Extract the [X, Y] coordinate from the center of the cell holding the provided text.  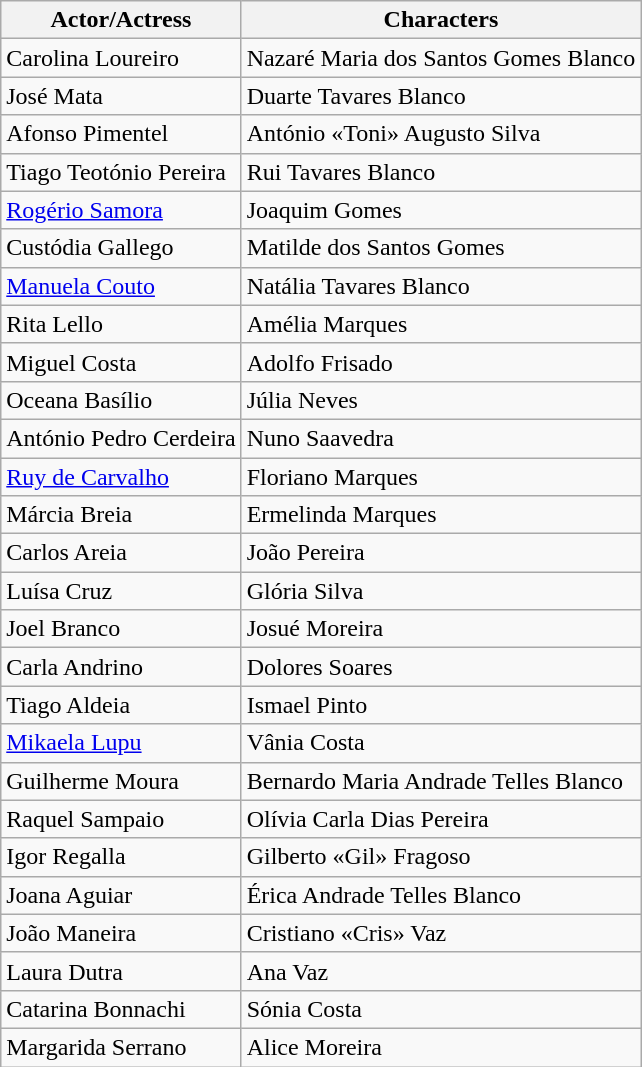
Guilherme Moura [121, 781]
Joana Aguiar [121, 895]
António Pedro Cerdeira [121, 438]
Ana Vaz [441, 971]
Adolfo Frisado [441, 362]
Carla Andrino [121, 667]
Bernardo Maria Andrade Telles Blanco [441, 781]
João Pereira [441, 553]
Igor Regalla [121, 857]
Raquel Sampaio [121, 819]
Olívia Carla Dias Pereira [441, 819]
Alice Moreira [441, 1047]
Rui Tavares Blanco [441, 172]
Gilberto «Gil» Fragoso [441, 857]
Ismael Pinto [441, 705]
Matilde dos Santos Gomes [441, 248]
José Mata [121, 96]
Sónia Costa [441, 1009]
Joaquim Gomes [441, 210]
João Maneira [121, 933]
Glória Silva [441, 591]
Márcia Breia [121, 515]
Nuno Saavedra [441, 438]
Nazaré Maria dos Santos Gomes Blanco [441, 58]
Rogério Samora [121, 210]
Dolores Soares [441, 667]
Amélia Marques [441, 324]
Characters [441, 20]
Laura Dutra [121, 971]
Afonso Pimentel [121, 134]
Natália Tavares Blanco [441, 286]
Josué Moreira [441, 629]
Cristiano «Cris» Vaz [441, 933]
Margarida Serrano [121, 1047]
Luísa Cruz [121, 591]
Vânia Costa [441, 743]
Rita Lello [121, 324]
Miguel Costa [121, 362]
Tiago Teotónio Pereira [121, 172]
Duarte Tavares Blanco [441, 96]
António «Toni» Augusto Silva [441, 134]
Actor/Actress [121, 20]
Joel Branco [121, 629]
Érica Andrade Telles Blanco [441, 895]
Manuela Couto [121, 286]
Custódia Gallego [121, 248]
Ruy de Carvalho [121, 477]
Ermelinda Marques [441, 515]
Mikaela Lupu [121, 743]
Oceana Basílio [121, 400]
Carlos Areia [121, 553]
Floriano Marques [441, 477]
Carolina Loureiro [121, 58]
Tiago Aldeia [121, 705]
Catarina Bonnachi [121, 1009]
Júlia Neves [441, 400]
